Locate the cell with the specified text and output its (X, Y) center coordinate. 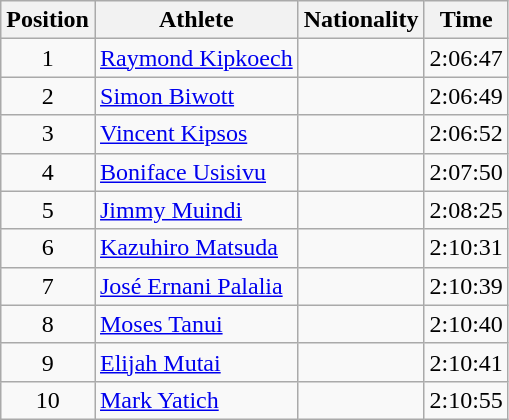
2 (48, 96)
Moses Tanui (196, 324)
3 (48, 134)
Simon Biwott (196, 96)
7 (48, 286)
9 (48, 362)
2:10:40 (466, 324)
2:10:41 (466, 362)
2:10:31 (466, 248)
Time (466, 20)
2:06:52 (466, 134)
2:10:39 (466, 286)
Raymond Kipkoech (196, 58)
Boniface Usisivu (196, 172)
1 (48, 58)
Kazuhiro Matsuda (196, 248)
2:06:49 (466, 96)
2:07:50 (466, 172)
2:10:55 (466, 400)
10 (48, 400)
4 (48, 172)
José Ernani Palalia (196, 286)
6 (48, 248)
Position (48, 20)
Nationality (361, 20)
Elijah Mutai (196, 362)
2:06:47 (466, 58)
Jimmy Muindi (196, 210)
2:08:25 (466, 210)
Mark Yatich (196, 400)
8 (48, 324)
5 (48, 210)
Athlete (196, 20)
Vincent Kipsos (196, 134)
